Return the (x, y) coordinate for the center point of the cell that contains the specified text.  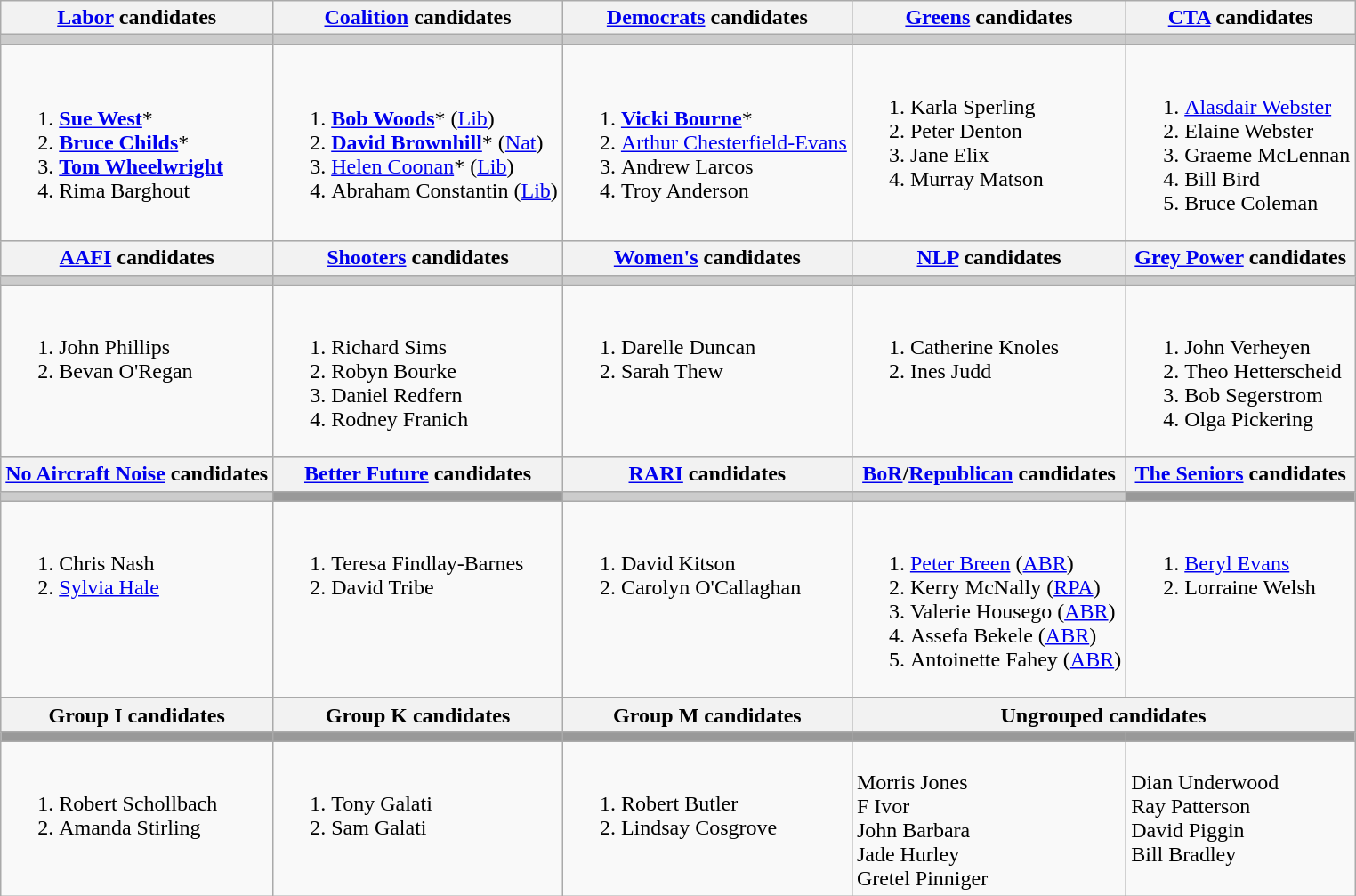
Sue West*Bruce Childs*Tom WheelwrightRima Barghout (137, 142)
Better Future candidates (418, 474)
NLP candidates (989, 258)
BoR/Republican candidates (989, 474)
AAFI candidates (137, 258)
Greens candidates (989, 18)
Darelle DuncanSarah Thew (706, 371)
Shooters candidates (418, 258)
The Seniors candidates (1240, 474)
Alasdair WebsterElaine WebsterGraeme McLennanBill BirdBruce Coleman (1240, 142)
David KitsonCarolyn O'Callaghan (706, 600)
Tony GalatiSam Galati (418, 819)
Democrats candidates (706, 18)
Robert SchollbachAmanda Stirling (137, 819)
Vicki Bourne*Arthur Chesterfield-EvansAndrew LarcosTroy Anderson (706, 142)
Group M candidates (706, 714)
Beryl EvansLorraine Welsh (1240, 600)
Richard SimsRobyn BourkeDaniel RedfernRodney Franich (418, 371)
Teresa Findlay-BarnesDavid Tribe (418, 600)
John PhillipsBevan O'Regan (137, 371)
Grey Power candidates (1240, 258)
Group K candidates (418, 714)
John VerheyenTheo HetterscheidBob SegerstromOlga Pickering (1240, 371)
Bob Woods* (Lib)David Brownhill* (Nat)Helen Coonan* (Lib)Abraham Constantin (Lib) (418, 142)
CTA candidates (1240, 18)
RARI candidates (706, 474)
Peter Breen (ABR)Kerry McNally (RPA)Valerie Housego (ABR)Assefa Bekele (ABR)Antoinette Fahey (ABR) (989, 600)
Coalition candidates (418, 18)
Catherine KnolesInes Judd (989, 371)
Robert ButlerLindsay Cosgrove (706, 819)
Dian Underwood Ray Patterson David Piggin Bill Bradley (1240, 819)
Chris NashSylvia Hale (137, 600)
Women's candidates (706, 258)
No Aircraft Noise candidates (137, 474)
Ungrouped candidates (1103, 714)
Karla SperlingPeter DentonJane ElixMurray Matson (989, 142)
Morris Jones F Ivor John Barbara Jade Hurley Gretel Pinniger (989, 819)
Group I candidates (137, 714)
Labor candidates (137, 18)
